Locate the cell with the specified text and output its [x, y] center coordinate. 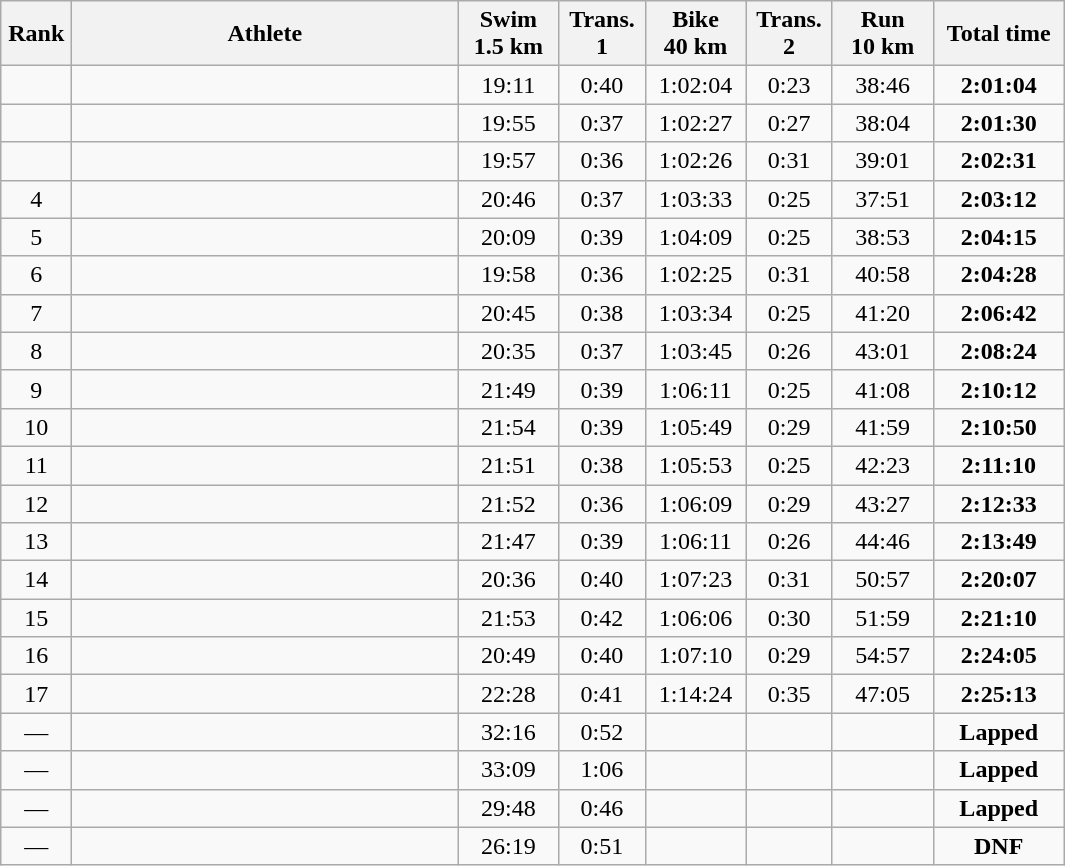
22:28 [508, 694]
38:53 [882, 237]
9 [36, 389]
Bike40 km [696, 34]
33:09 [508, 770]
2:01:04 [998, 85]
21:53 [508, 618]
2:10:12 [998, 389]
38:04 [882, 123]
0:41 [602, 694]
42:23 [882, 465]
54:57 [882, 656]
2:12:33 [998, 503]
0:51 [602, 846]
2:04:15 [998, 237]
8 [36, 351]
19:11 [508, 85]
2:21:10 [998, 618]
29:48 [508, 808]
1:07:10 [696, 656]
39:01 [882, 161]
2:06:42 [998, 313]
32:16 [508, 732]
20:46 [508, 199]
20:45 [508, 313]
17 [36, 694]
6 [36, 275]
1:07:23 [696, 580]
2:01:30 [998, 123]
41:20 [882, 313]
2:20:07 [998, 580]
1:02:04 [696, 85]
1:14:24 [696, 694]
47:05 [882, 694]
1:06:09 [696, 503]
43:27 [882, 503]
37:51 [882, 199]
20:35 [508, 351]
Total time [998, 34]
43:01 [882, 351]
15 [36, 618]
19:57 [508, 161]
41:08 [882, 389]
19:58 [508, 275]
44:46 [882, 542]
13 [36, 542]
1:03:34 [696, 313]
Rank [36, 34]
0:30 [789, 618]
21:49 [508, 389]
2:08:24 [998, 351]
Run10 km [882, 34]
38:46 [882, 85]
1:04:09 [696, 237]
0:35 [789, 694]
50:57 [882, 580]
0:23 [789, 85]
0:52 [602, 732]
2:03:12 [998, 199]
21:47 [508, 542]
21:51 [508, 465]
10 [36, 427]
20:49 [508, 656]
1:06:06 [696, 618]
1:03:33 [696, 199]
2:10:50 [998, 427]
2:11:10 [998, 465]
26:19 [508, 846]
2:25:13 [998, 694]
1:03:45 [696, 351]
1:05:53 [696, 465]
14 [36, 580]
19:55 [508, 123]
7 [36, 313]
41:59 [882, 427]
16 [36, 656]
1:05:49 [696, 427]
21:54 [508, 427]
2:02:31 [998, 161]
0:46 [602, 808]
12 [36, 503]
0:27 [789, 123]
0:42 [602, 618]
Swim1.5 km [508, 34]
Trans. 1 [602, 34]
2:13:49 [998, 542]
11 [36, 465]
5 [36, 237]
DNF [998, 846]
1:02:25 [696, 275]
21:52 [508, 503]
20:36 [508, 580]
1:02:27 [696, 123]
51:59 [882, 618]
2:24:05 [998, 656]
40:58 [882, 275]
4 [36, 199]
1:06 [602, 770]
Athlete [265, 34]
20:09 [508, 237]
1:02:26 [696, 161]
Trans. 2 [789, 34]
2:04:28 [998, 275]
